Provide the (X, Y) coordinate of the cell's center where the given text is located.  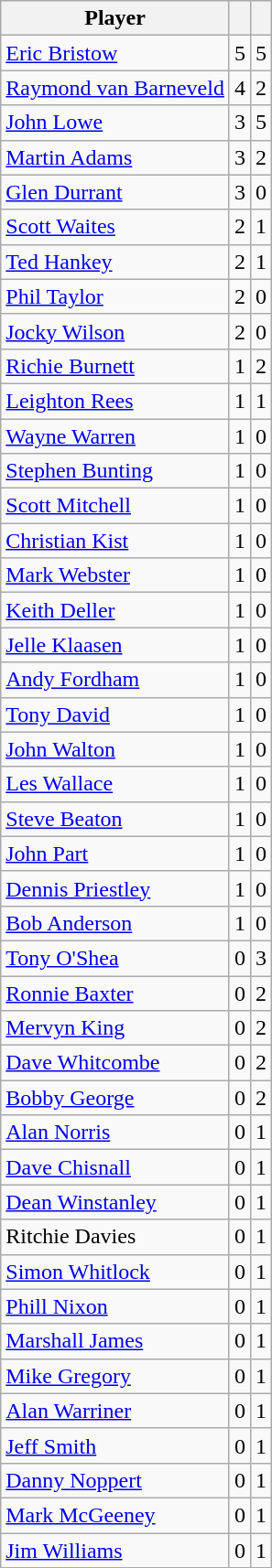
John Lowe (115, 123)
Christian Kist (115, 541)
Stephen Bunting (115, 471)
Alan Norris (115, 1133)
Martin Adams (115, 157)
John Part (115, 854)
Dennis Priestley (115, 888)
Phil Taylor (115, 296)
Keith Deller (115, 610)
Jelle Klaasen (115, 645)
Steve Beaton (115, 819)
Mark McGeeney (115, 1515)
Dave Whitcombe (115, 1063)
Leighton Rees (115, 401)
Marshall James (115, 1341)
Scott Waites (115, 227)
Dean Winstanley (115, 1202)
Player (115, 18)
Ritchie Davies (115, 1237)
Andy Fordham (115, 680)
Ronnie Baxter (115, 993)
Scott Mitchell (115, 506)
Les Wallace (115, 784)
Bobby George (115, 1098)
Mervyn King (115, 1028)
Wayne Warren (115, 436)
Bob Anderson (115, 923)
4 (240, 88)
Richie Burnett (115, 366)
Dave Chisnall (115, 1167)
Danny Noppert (115, 1480)
Simon Whitlock (115, 1272)
Raymond van Barneveld (115, 88)
Jocky Wilson (115, 331)
Ted Hankey (115, 262)
John Walton (115, 749)
Alan Warriner (115, 1411)
Tony O'Shea (115, 958)
Eric Bristow (115, 53)
Mike Gregory (115, 1376)
Glen Durrant (115, 192)
Tony David (115, 714)
Phill Nixon (115, 1306)
Mark Webster (115, 575)
Jeff Smith (115, 1445)
Jim Williams (115, 1551)
